Search for the cell housing the specified text and yield its [x, y] center coordinate. 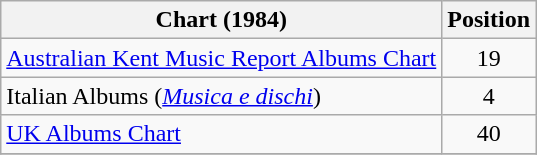
4 [489, 96]
40 [489, 134]
Italian Albums (Musica e dischi) [222, 96]
Chart (1984) [222, 20]
Position [489, 20]
Australian Kent Music Report Albums Chart [222, 58]
UK Albums Chart [222, 134]
19 [489, 58]
